Identify which cell holds the provided text, then report its (X, Y) central coordinate. 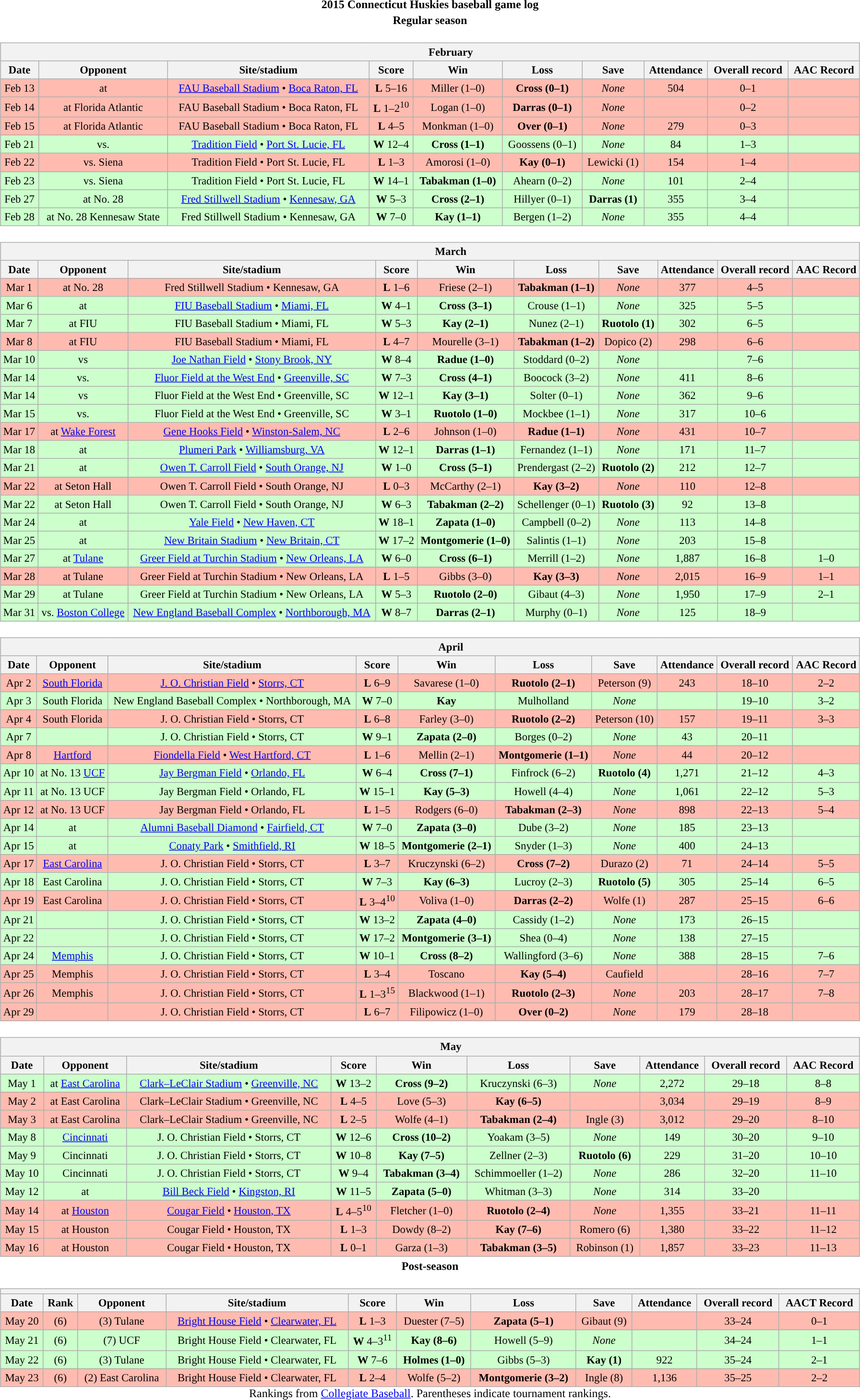
Tabakman (2–2) (466, 504)
Radue (1–0) (466, 360)
1–0 (826, 558)
314 (672, 1191)
Hillyer (0–1) (542, 199)
Finfrock (6–2) (543, 773)
1,271 (687, 773)
Hartford (72, 755)
362 (687, 396)
287 (687, 901)
Duester (7–5) (434, 1321)
Fiondella Field • West Hartford, CT (232, 755)
W 18–5 (377, 845)
W 8–4 (396, 360)
Mar 25 (19, 540)
Montgomerie (1–1) (543, 755)
44 (687, 755)
11–11 (823, 1210)
149 (672, 1137)
Mar 24 (19, 522)
154 (676, 162)
Mar 1 (19, 287)
Miller (1–0) (458, 88)
28–17 (754, 993)
212 (687, 468)
Kay (3–3) (557, 576)
Kay (1) (604, 1360)
L 1–210 (391, 107)
7–7 (826, 974)
Ruotolo (2–2) (543, 719)
Darras (2–2) (543, 901)
W 10–8 (354, 1155)
May 9 (22, 1155)
Murphy (0–1) (557, 612)
Ruotolo (2–3) (543, 993)
33–20 (746, 1191)
Cross (1–1) (458, 145)
Ruotolo (3) (628, 504)
Kay (7–6) (518, 1230)
11–12 (823, 1230)
4–3 (826, 773)
Farley (3–0) (446, 719)
Mar 31 (19, 612)
25–14 (754, 881)
43 (687, 737)
Mulholland (543, 701)
Salintis (1–1) (557, 540)
3–3 (826, 719)
Kay (0–1) (542, 162)
Zapata (3–0) (446, 827)
22–12 (754, 791)
34–24 (738, 1340)
Radue (1–1) (557, 432)
Over (0–2) (543, 1012)
2–4 (748, 181)
L 3–7 (377, 863)
12–8 (755, 486)
229 (672, 1155)
Campbell (0–2) (557, 522)
431 (687, 432)
Feb 13 (20, 88)
Cross (9–2) (421, 1083)
Kay (7–5) (421, 1155)
Kay (1–1) (458, 217)
2,272 (672, 1083)
Cross (7–2) (543, 863)
Dowdy (8–2) (421, 1230)
Apr 29 (19, 1012)
16–9 (755, 576)
May (430, 1047)
Feb 14 (20, 107)
Mar 8 (19, 341)
24–13 (754, 845)
Darras (1–1) (466, 450)
W 6–3 (396, 504)
New Britain Stadium • New Britain, CT (252, 540)
19–11 (754, 719)
L 0–1 (354, 1248)
Apr 21 (19, 920)
4–4 (748, 217)
May 23 (22, 1377)
Gibbs (3–0) (466, 576)
Kay (446, 701)
Romero (6) (605, 1230)
Apr 11 (19, 791)
Over (0–1) (542, 126)
35–24 (738, 1360)
Cross (6–1) (466, 558)
Darras (1) (613, 199)
Borges (0–2) (543, 737)
Shea (0–4) (543, 938)
W 14–1 (391, 181)
8–6 (755, 377)
Apr 24 (19, 956)
Cross (8–2) (446, 956)
20–11 (754, 737)
L 6–8 (377, 719)
W 18–1 (396, 522)
Plumeri Park • Williamsburg, VA (252, 450)
Gene Hooks Field • Winston-Salem, NC (252, 432)
125 (687, 612)
Dopico (2) (628, 341)
Ruotolo (5) (624, 881)
Kruczynski (6–2) (446, 863)
33–23 (746, 1248)
Ruotolo (2–1) (543, 683)
Tabakman (1–0) (458, 181)
Yoakam (3–5) (518, 1137)
W 11–5 (354, 1191)
Apr 4 (19, 719)
185 (687, 827)
L 2–5 (354, 1119)
Tabakman (1–2) (557, 341)
Apr 12 (19, 809)
Crouse (1–1) (557, 305)
Ingle (3) (605, 1119)
1–3 (748, 145)
(7) UCF (122, 1340)
11–13 (823, 1248)
Savarese (1–0) (446, 683)
1,380 (672, 1230)
Tabakman (2–4) (518, 1119)
May 3 (22, 1119)
Kruczynski (6–3) (518, 1083)
L 2–6 (396, 432)
29–18 (746, 1083)
Stoddard (0–2) (557, 360)
Fletcher (1–0) (421, 1210)
101 (676, 181)
L 3–410 (377, 901)
Cassidy (1–2) (543, 920)
Apr 3 (19, 701)
W 4–311 (372, 1340)
84 (676, 145)
Cross (4–1) (466, 377)
May 2 (22, 1101)
33–22 (746, 1230)
Mar 10 (19, 360)
21–12 (754, 773)
113 (687, 522)
279 (676, 126)
Peterson (9) (624, 683)
Solter (0–1) (557, 396)
1,355 (672, 1210)
30–20 (746, 1137)
Fernandez (1–1) (557, 450)
May 10 (22, 1173)
5–4 (826, 809)
1,887 (687, 558)
Apr 19 (19, 901)
Love (5–3) (421, 1101)
16–8 (755, 558)
Ruotolo (4) (624, 773)
Kay (2–1) (466, 324)
(2) East Carolina (122, 1377)
L 4–7 (396, 341)
18–10 (754, 683)
Mockbee (1–1) (557, 414)
8–8 (823, 1083)
vs. Boston College (83, 612)
L 3–4 (377, 974)
W 12–6 (354, 1137)
Rodgers (6–0) (446, 809)
10–7 (755, 432)
Mar 17 (19, 432)
May 1 (22, 1083)
Apr 7 (19, 737)
Kay (3–1) (466, 396)
Bergen (1–2) (542, 217)
71 (687, 863)
9–10 (823, 1137)
W 9–4 (354, 1173)
Zellner (2–3) (518, 1155)
157 (687, 719)
Apr 18 (19, 881)
Tabakman (3–5) (518, 1248)
May 14 (22, 1210)
Merrill (1–2) (557, 558)
Wolfe (1) (624, 901)
Dube (3–2) (543, 827)
28–15 (754, 956)
110 (687, 486)
33–21 (746, 1210)
Blackwood (1–1) (446, 993)
Darras (2–1) (466, 612)
Zapata (4–0) (446, 920)
Apr 15 (19, 845)
Lewicki (1) (613, 162)
W 1–0 (396, 468)
Peterson (10) (624, 719)
May 15 (22, 1230)
Feb 22 (20, 162)
AACT Record (819, 1303)
W 10–1 (377, 956)
Kay (8–6) (434, 1340)
Apr 25 (19, 974)
92 (687, 504)
Montgomerie (3–1) (446, 938)
May 16 (22, 1248)
0–3 (748, 126)
32–20 (746, 1173)
Garza (1–3) (421, 1248)
Zapata (2–0) (446, 737)
Apr 2 (19, 683)
L 5–16 (391, 88)
25–15 (754, 901)
April (430, 647)
Joe Nathan Field • Stony Brook, NY (252, 360)
Howell (4–4) (543, 791)
W 7–6 (372, 1360)
Kay (3–2) (557, 486)
1,857 (672, 1248)
Zapata (5–1) (523, 1321)
Mourelle (3–1) (466, 341)
10–6 (755, 414)
9–6 (755, 396)
February (430, 52)
Boocock (3–2) (557, 377)
Kay (5–3) (446, 791)
Apr 22 (19, 938)
Mar 18 (19, 450)
Gibaut (9) (604, 1321)
377 (687, 287)
7–8 (826, 993)
173 (687, 920)
31–20 (746, 1155)
W 12–4 (391, 145)
Wallingford (3–6) (543, 956)
29–20 (746, 1119)
3–4 (748, 199)
13–8 (755, 504)
Monkman (1–0) (458, 126)
Apr 17 (19, 863)
Cross (2–1) (458, 199)
L 2–4 (372, 1377)
McCarthy (2–1) (466, 486)
Feb 28 (20, 217)
W 6–0 (396, 558)
Conaty Park • Smithfield, RI (232, 845)
May 8 (22, 1137)
504 (676, 88)
411 (687, 377)
305 (687, 881)
Wolfe (4–1) (421, 1119)
Durazo (2) (624, 863)
8–9 (823, 1101)
Voliva (1–0) (446, 901)
Caufield (624, 974)
28–16 (754, 974)
Johnson (1–0) (466, 432)
Nunez (2–1) (557, 324)
L 4–510 (354, 1210)
March (430, 251)
10–10 (823, 1155)
L 6–7 (377, 1012)
Schellenger (0–1) (557, 504)
Robinson (1) (605, 1248)
May 20 (22, 1321)
Feb 27 (20, 199)
Kay (6–5) (518, 1101)
35–25 (738, 1377)
Tabakman (3–4) (421, 1173)
Cross (3–1) (466, 305)
11–7 (755, 450)
W 15–1 (377, 791)
325 (687, 305)
302 (687, 324)
Goossens (0–1) (542, 145)
11–10 (823, 1173)
20–12 (754, 755)
0–2 (748, 107)
Holmes (1–0) (434, 1360)
Howell (5–9) (523, 1340)
27–15 (754, 938)
19–10 (754, 701)
286 (672, 1173)
Ingle (8) (604, 1377)
Wolfe (5–2) (434, 1377)
5–3 (826, 791)
L 1–315 (377, 993)
Montgomerie (2–1) (446, 845)
Mar 29 (19, 594)
Ruotolo (1–0) (466, 414)
388 (687, 956)
May 12 (22, 1191)
Snyder (1–3) (543, 845)
Gibbs (5–3) (523, 1360)
17–9 (755, 594)
Tabakman (2–3) (543, 809)
Mar 15 (19, 414)
Feb 15 (20, 126)
298 (687, 341)
Ruotolo (6) (605, 1155)
28–18 (754, 1012)
Filipowicz (1–0) (446, 1012)
18–9 (755, 612)
L 0–3 (396, 486)
24–14 (754, 863)
Logan (1–0) (458, 107)
Cross (5–1) (466, 468)
3–2 (826, 701)
Apr 8 (19, 755)
Cross (10–2) (421, 1137)
at Wake Forest (83, 432)
Zapata (5–0) (421, 1191)
138 (687, 938)
Mar 6 (19, 305)
W 3–1 (396, 414)
922 (664, 1360)
Feb 23 (20, 181)
Cross (0–1) (542, 88)
W 6–4 (377, 773)
171 (687, 450)
Alumni Baseball Diamond • Fairfield, CT (232, 827)
Schimmoeller (1–2) (518, 1173)
14–8 (755, 522)
Feb 21 (20, 145)
Lucroy (2–3) (543, 881)
400 (687, 845)
May 22 (22, 1360)
Mar 27 (19, 558)
Mar 21 (19, 468)
Amorosi (1–0) (458, 162)
317 (687, 414)
Apr 10 (19, 773)
at No. 28 Kennesaw State (104, 217)
Darras (0–1) (542, 107)
1,136 (664, 1377)
Gibaut (4–3) (557, 594)
3,034 (672, 1101)
W 8–7 (396, 612)
22–13 (754, 809)
243 (687, 683)
29–19 (746, 1101)
Ruotolo (2) (628, 468)
Whitman (3–3) (518, 1191)
Kay (6–3) (446, 881)
3,012 (672, 1119)
Rank (60, 1303)
1,061 (687, 791)
Mar 7 (19, 324)
L 6–9 (377, 683)
W 4–1 (396, 305)
Montgomerie (3–2) (523, 1377)
23–13 (754, 827)
Yale Field • New Haven, CT (252, 522)
Zapata (1–0) (466, 522)
179 (687, 1012)
26–15 (754, 920)
Ruotolo (2–0) (466, 594)
Bill Beck Field • Kingston, RI (228, 1191)
15–8 (755, 540)
Toscano (446, 974)
Tabakman (1–1) (557, 287)
Prendergast (2–2) (557, 468)
1–4 (748, 162)
W 9–1 (377, 737)
May 21 (22, 1340)
Montgomerie (1–0) (466, 540)
2,015 (687, 576)
Mar 28 (19, 576)
Ruotolo (2–4) (518, 1210)
Ruotolo (1) (628, 324)
33–24 (738, 1321)
Friese (2–1) (466, 287)
1,950 (687, 594)
Apr 26 (19, 993)
Kay (5–4) (543, 974)
Apr 14 (19, 827)
8–10 (823, 1119)
12–7 (755, 468)
Cross (7–1) (446, 773)
4–5 (755, 287)
Ahearn (0–2) (542, 181)
Mellin (2–1) (446, 755)
898 (687, 809)
